From the cell containing the given text, extract its center point as (x, y) coordinate. 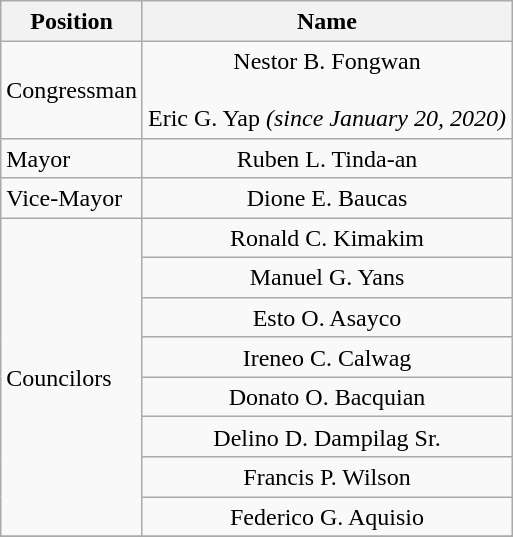
Vice-Mayor (72, 198)
Esto O. Asayco (326, 317)
Congressman (72, 90)
Nestor B. FongwanEric G. Yap (since January 20, 2020) (326, 90)
Donato O. Bacquian (326, 397)
Francis P. Wilson (326, 477)
Position (72, 21)
Delino D. Dampilag Sr. (326, 437)
Ronald C. Kimakim (326, 238)
Federico G. Aquisio (326, 517)
Manuel G. Yans (326, 278)
Councilors (72, 378)
Ireneo C. Calwag (326, 357)
Dione E. Baucas (326, 198)
Mayor (72, 158)
Name (326, 21)
Ruben L. Tinda-an (326, 158)
